Return [x, y] of the center of cell containing provided text 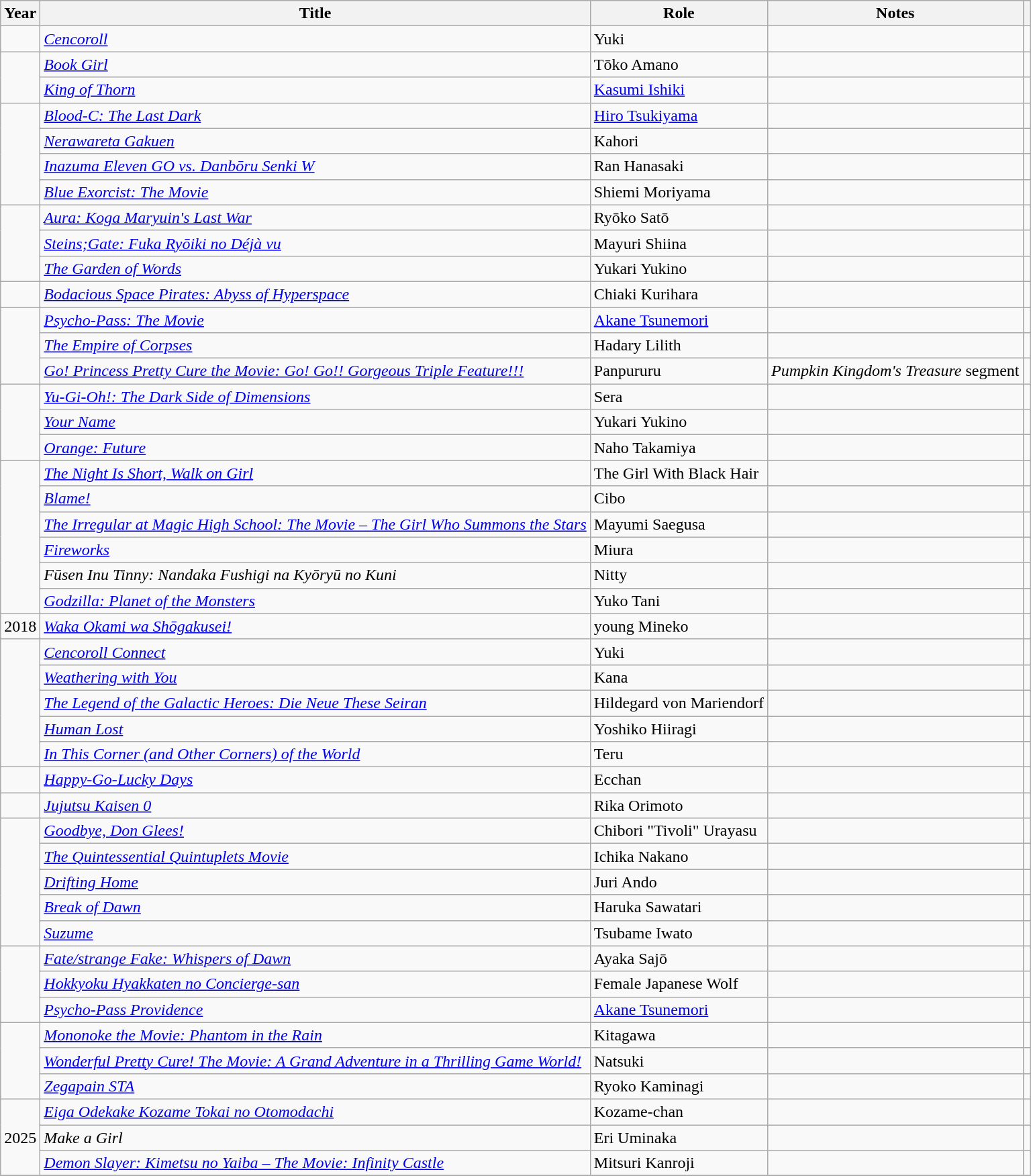
Steins;Gate: Fuka Ryōiki no Déjà vu [315, 243]
Ryoko Kaminagi [679, 1086]
Notes [895, 13]
Happy-Go-Lucky Days [315, 780]
King of Thorn [315, 90]
Eiga Odekake Kozame Tokai no Otomodachi [315, 1112]
Suzume [315, 933]
Ryōko Satō [679, 217]
Kitagawa [679, 1035]
Shiemi Moriyama [679, 192]
Wonderful Pretty Cure! The Movie: A Grand Adventure in a Thrilling Game World! [315, 1061]
2025 [20, 1137]
Hildegard von Mariendorf [679, 703]
Tsubame Iwato [679, 933]
Blood-C: The Last Dark [315, 115]
Nitty [679, 575]
Aura: Koga Maryuin's Last War [315, 217]
The Night Is Short, Walk on Girl [315, 473]
Year [20, 13]
The Irregular at Magic High School: The Movie – The Girl Who Summons the Stars [315, 524]
Waka Okami wa Shōgakusei! [315, 626]
Orange: Future [315, 448]
Goodbye, Don Glees! [315, 831]
2018 [20, 626]
Go! Princess Pretty Cure the Movie: Go! Go!! Gorgeous Triple Feature!!! [315, 371]
Ecchan [679, 780]
Mononoke the Movie: Phantom in the Rain [315, 1035]
The Legend of the Galactic Heroes: Die Neue These Seiran [315, 703]
The Empire of Corpses [315, 346]
Cencoroll [315, 39]
Teru [679, 754]
Haruka Sawatari [679, 908]
Make a Girl [315, 1138]
The Girl With Black Hair [679, 473]
Fireworks [315, 550]
Female Japanese Wolf [679, 984]
Sera [679, 397]
Ayaka Sajō [679, 959]
Kahori [679, 141]
Cencoroll Connect [315, 652]
Miura [679, 550]
Hadary Lilith [679, 346]
Hiro Tsukiyama [679, 115]
Psycho-Pass Providence [315, 1010]
Ran Hanasaki [679, 166]
young Mineko [679, 626]
The Garden of Words [315, 268]
Mitsuri Kanroji [679, 1163]
Kana [679, 677]
Inazuma Eleven GO vs. Danbōru Senki W [315, 166]
Blame! [315, 499]
Your Name [315, 422]
Mayumi Saegusa [679, 524]
Break of Dawn [315, 908]
Juri Ando [679, 882]
Jujutsu Kaisen 0 [315, 805]
Nerawareta Gakuen [315, 141]
Cibo [679, 499]
Drifting Home [315, 882]
Chibori "Tivoli" Urayasu [679, 831]
Book Girl [315, 64]
Tōko Amano [679, 64]
Yuko Tani [679, 601]
Title [315, 13]
Yoshiko Hiiragi [679, 728]
Fate/strange Fake: Whispers of Dawn [315, 959]
The Quintessential Quintuplets Movie [315, 856]
Weathering with You [315, 677]
In This Corner (and Other Corners) of the World [315, 754]
Naho Takamiya [679, 448]
Pumpkin Kingdom's Treasure segment [895, 371]
Panpururu [679, 371]
Natsuki [679, 1061]
Godzilla: Planet of the Monsters [315, 601]
Kasumi Ishiki [679, 90]
Zegapain STA [315, 1086]
Hokkyoku Hyakkaten no Concierge-san [315, 984]
Fūsen Inu Tinny: Nandaka Fushigi na Kyōryū no Kuni [315, 575]
Human Lost [315, 728]
Chiaki Kurihara [679, 294]
Eri Uminaka [679, 1138]
Demon Slayer: Kimetsu no Yaiba – The Movie: Infinity Castle [315, 1163]
Blue Exorcist: The Movie [315, 192]
Ichika Nakano [679, 856]
Role [679, 13]
Mayuri Shiina [679, 243]
Psycho-Pass: The Movie [315, 320]
Rika Orimoto [679, 805]
Bodacious Space Pirates: Abyss of Hyperspace [315, 294]
Kozame-chan [679, 1112]
Yu-Gi-Oh!: The Dark Side of Dimensions [315, 397]
